Find where the given text appears and provide that cell's center as [X, Y] coordinate. 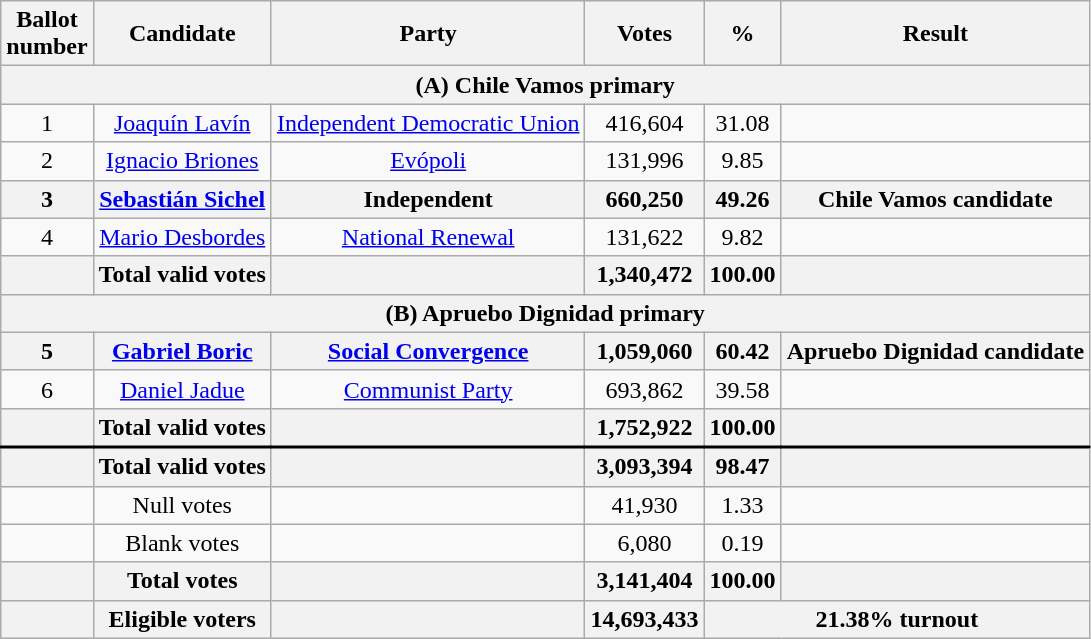
Mario Desbordes [182, 237]
131,996 [644, 161]
1,059,060 [644, 351]
Evópoli [428, 161]
3 [47, 199]
6 [47, 389]
2 [47, 161]
Total votes [182, 581]
Blank votes [182, 543]
Communist Party [428, 389]
Ignacio Briones [182, 161]
21.38% turnout [897, 619]
98.47 [742, 466]
Result [935, 34]
9.85 [742, 161]
1 [47, 123]
Sebastián Sichel [182, 199]
Null votes [182, 505]
416,604 [644, 123]
Joaquín Lavín [182, 123]
(B) Apruebo Dignidad primary [546, 313]
39.58 [742, 389]
14,693,433 [644, 619]
(A) Chile Vamos primary [546, 85]
0.19 [742, 543]
693,862 [644, 389]
60.42 [742, 351]
Party [428, 34]
Apruebo Dignidad candidate [935, 351]
4 [47, 237]
9.82 [742, 237]
Votes [644, 34]
31.08 [742, 123]
Independent [428, 199]
Ballotnumber [47, 34]
Chile Vamos candidate [935, 199]
Social Convergence [428, 351]
Independent Democratic Union [428, 123]
49.26 [742, 199]
5 [47, 351]
41,930 [644, 505]
1,340,472 [644, 275]
1.33 [742, 505]
131,622 [644, 237]
% [742, 34]
Candidate [182, 34]
Daniel Jadue [182, 389]
3,093,394 [644, 466]
660,250 [644, 199]
Eligible voters [182, 619]
1,752,922 [644, 428]
3,141,404 [644, 581]
6,080 [644, 543]
Gabriel Boric [182, 351]
National Renewal [428, 237]
